For the text-containing cell, return its midpoint in [X, Y] coordinate format. 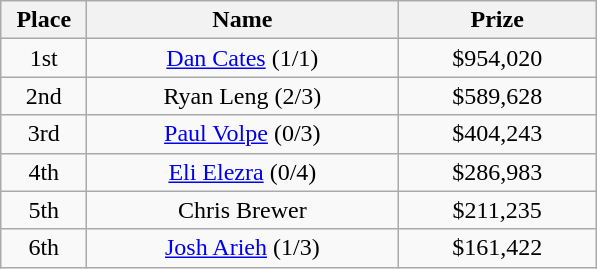
4th [44, 172]
Dan Cates (1/1) [242, 58]
Name [242, 20]
Josh Arieh (1/3) [242, 248]
Place [44, 20]
$161,422 [498, 248]
$286,983 [498, 172]
5th [44, 210]
$589,628 [498, 96]
3rd [44, 134]
$404,243 [498, 134]
Prize [498, 20]
$954,020 [498, 58]
1st [44, 58]
2nd [44, 96]
$211,235 [498, 210]
Chris Brewer [242, 210]
6th [44, 248]
Paul Volpe (0/3) [242, 134]
Eli Elezra (0/4) [242, 172]
Ryan Leng (2/3) [242, 96]
